Identify which cell holds the provided text, then report its (x, y) central coordinate. 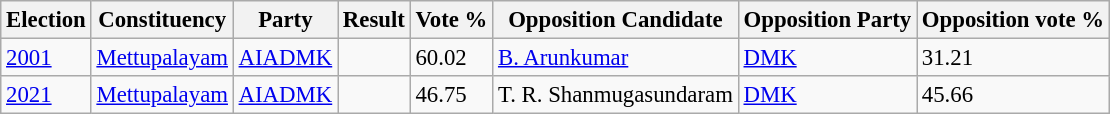
Opposition Candidate (616, 20)
31.21 (1014, 58)
60.02 (452, 58)
T. R. Shanmugasundaram (616, 95)
Constituency (162, 20)
2021 (46, 95)
Party (285, 20)
45.66 (1014, 95)
B. Arunkumar (616, 58)
Election (46, 20)
Result (374, 20)
46.75 (452, 95)
Vote % (452, 20)
2001 (46, 58)
Opposition Party (827, 20)
Opposition vote % (1014, 20)
